Return the [X, Y] coordinate for the center point of the cell that contains the specified text.  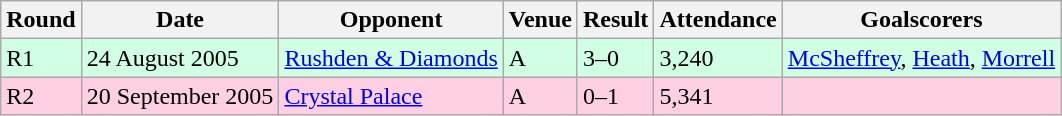
24 August 2005 [180, 58]
R1 [41, 58]
R2 [41, 96]
Round [41, 20]
3,240 [718, 58]
Attendance [718, 20]
Crystal Palace [391, 96]
0–1 [615, 96]
Opponent [391, 20]
Result [615, 20]
3–0 [615, 58]
Date [180, 20]
McSheffrey, Heath, Morrell [921, 58]
Goalscorers [921, 20]
Venue [540, 20]
Rushden & Diamonds [391, 58]
20 September 2005 [180, 96]
5,341 [718, 96]
